Detect which cell encompasses the target text, then output its (X, Y) center coordinate. 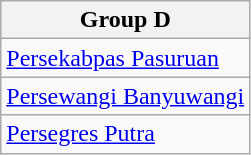
Persekabpas Pasuruan (126, 58)
Persewangi Banyuwangi (126, 96)
Persegres Putra (126, 134)
Group D (126, 20)
